Identify which cell holds the provided text, then report its (x, y) central coordinate. 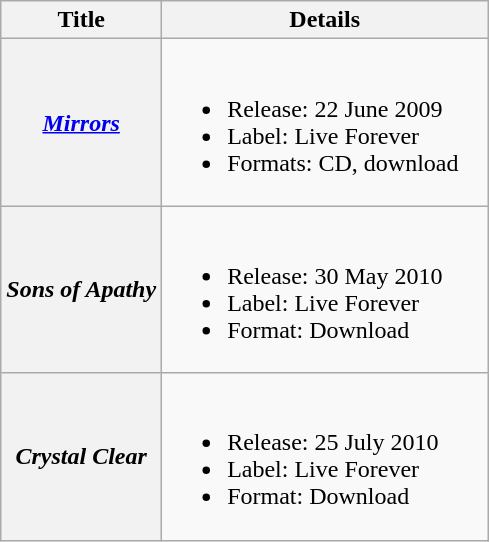
Title (82, 20)
Crystal Clear (82, 456)
Release: 25 July 2010Label: Live ForeverFormat: Download (325, 456)
Mirrors (82, 122)
Release: 22 June 2009Label: Live ForeverFormats: CD, download (325, 122)
Release: 30 May 2010Label: Live ForeverFormat: Download (325, 290)
Details (325, 20)
Sons of Apathy (82, 290)
